Return the (x, y) coordinate for the center point of the cell that contains the specified text.  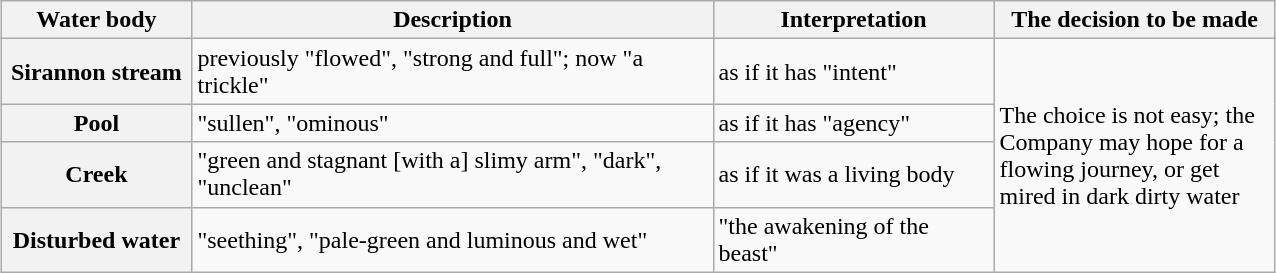
Pool (96, 123)
as if it was a living body (854, 174)
Description (452, 20)
"green and stagnant [with a] slimy arm", "dark", "unclean" (452, 174)
Disturbed water (96, 240)
The choice is not easy; the Company may hope for a flowing journey, or get mired in dark dirty water (1134, 156)
Sirannon stream (96, 72)
Creek (96, 174)
The decision to be made (1134, 20)
"seething", "pale-green and luminous and wet" (452, 240)
as if it has "agency" (854, 123)
"the awakening of the beast" (854, 240)
Interpretation (854, 20)
previously "flowed", "strong and full"; now "a trickle" (452, 72)
Water body (96, 20)
"sullen", "ominous" (452, 123)
as if it has "intent" (854, 72)
